Locate the cell with the specified text and output its [x, y] center coordinate. 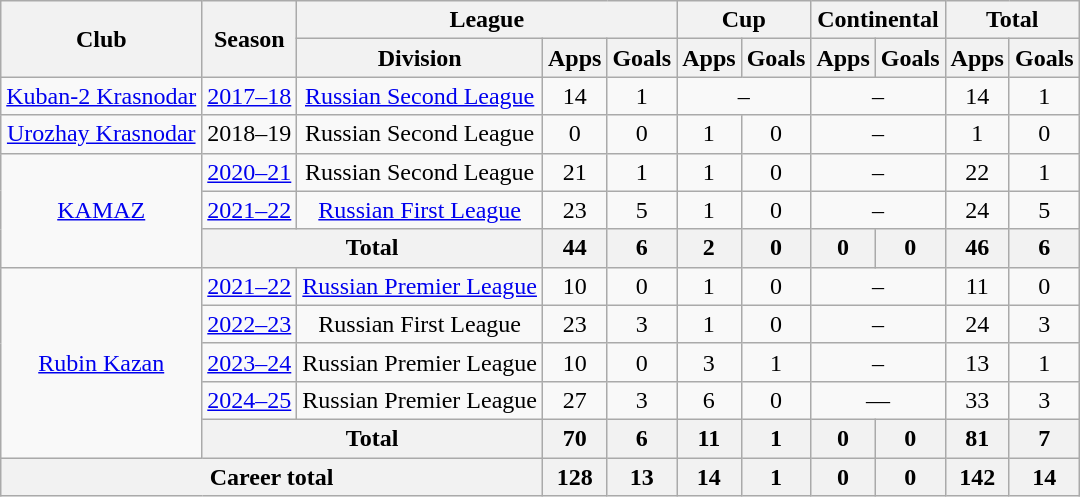
Division [420, 58]
— [878, 400]
Season [250, 39]
33 [977, 400]
128 [574, 477]
Cup [744, 20]
46 [977, 248]
2018–19 [250, 134]
22 [977, 172]
Kuban-2 Krasnodar [102, 96]
Career total [272, 477]
70 [574, 438]
Rubin Kazan [102, 362]
2022–23 [250, 324]
2017–18 [250, 96]
2 [709, 248]
League [487, 20]
44 [574, 248]
142 [977, 477]
2020–21 [250, 172]
Club [102, 39]
21 [574, 172]
2023–24 [250, 362]
27 [574, 400]
7 [1044, 438]
2024–25 [250, 400]
81 [977, 438]
KAMAZ [102, 210]
Continental [878, 20]
Urozhay Krasnodar [102, 134]
